Determine the (X, Y) coordinate at the center of the cell enclosing the given text.  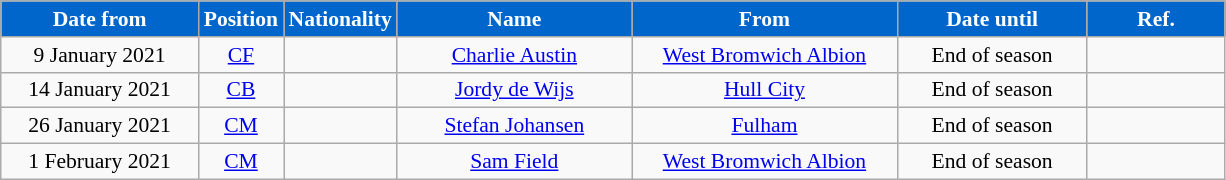
Name (514, 19)
CB (240, 90)
Sam Field (514, 162)
CF (240, 55)
From (764, 19)
Date until (992, 19)
Charlie Austin (514, 55)
Nationality (340, 19)
14 January 2021 (100, 90)
Jordy de Wijs (514, 90)
1 February 2021 (100, 162)
Position (240, 19)
Date from (100, 19)
Ref. (1156, 19)
9 January 2021 (100, 55)
Hull City (764, 90)
Stefan Johansen (514, 126)
Fulham (764, 126)
26 January 2021 (100, 126)
